From the cell containing the given text, extract its center point as (X, Y) coordinate. 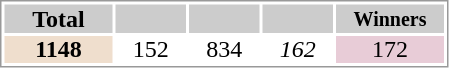
152 (151, 50)
162 (297, 50)
Total (58, 18)
Winners (390, 18)
1148 (58, 50)
834 (224, 50)
172 (390, 50)
